Pinpoint the cell where the given text exists, returning its (x, y) midpoint coordinate. 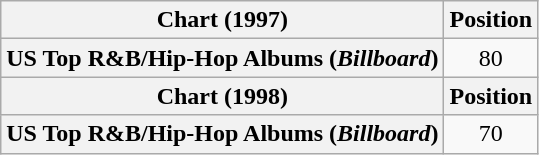
80 (491, 58)
Chart (1998) (222, 96)
70 (491, 134)
Chart (1997) (222, 20)
